For the text-containing cell, return its midpoint in (x, y) coordinate format. 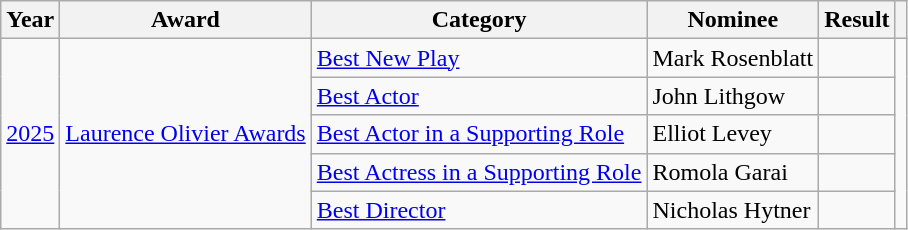
Category (479, 20)
Award (186, 20)
Romola Garai (733, 172)
Result (857, 20)
John Lithgow (733, 96)
Nicholas Hytner (733, 210)
Nominee (733, 20)
Mark Rosenblatt (733, 58)
Best Actor in a Supporting Role (479, 134)
Elliot Levey (733, 134)
Best Director (479, 210)
Best Actor (479, 96)
Laurence Olivier Awards (186, 134)
Best New Play (479, 58)
Year (30, 20)
Best Actress in a Supporting Role (479, 172)
2025 (30, 134)
